Locate the cell with the specified text and output its (x, y) center coordinate. 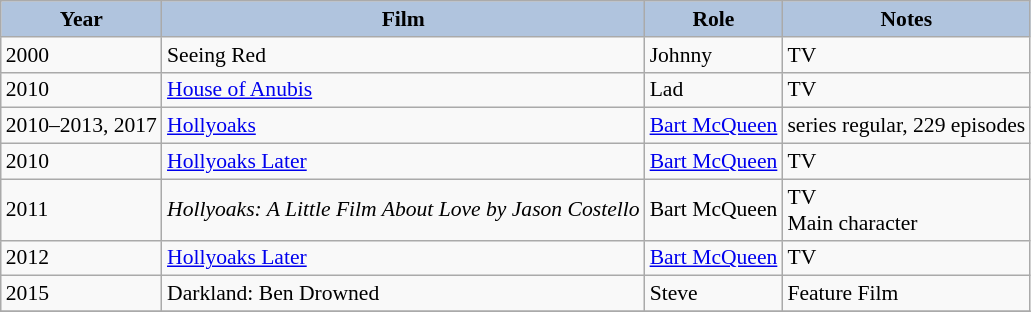
Role (714, 19)
TV Main character (906, 210)
Feature Film (906, 294)
Hollyoaks: A Little Film About Love by Jason Costello (404, 210)
Notes (906, 19)
Film (404, 19)
Seeing Red (404, 55)
2011 (82, 210)
Johnny (714, 55)
Darkland: Ben Drowned (404, 294)
2000 (82, 55)
series regular, 229 episodes (906, 126)
Steve (714, 294)
2010–2013, 2017 (82, 126)
Lad (714, 90)
House of Anubis (404, 90)
2015 (82, 294)
Hollyoaks (404, 126)
Year (82, 19)
2012 (82, 258)
